Determine the (X, Y) coordinate at the center of the cell enclosing the given text.  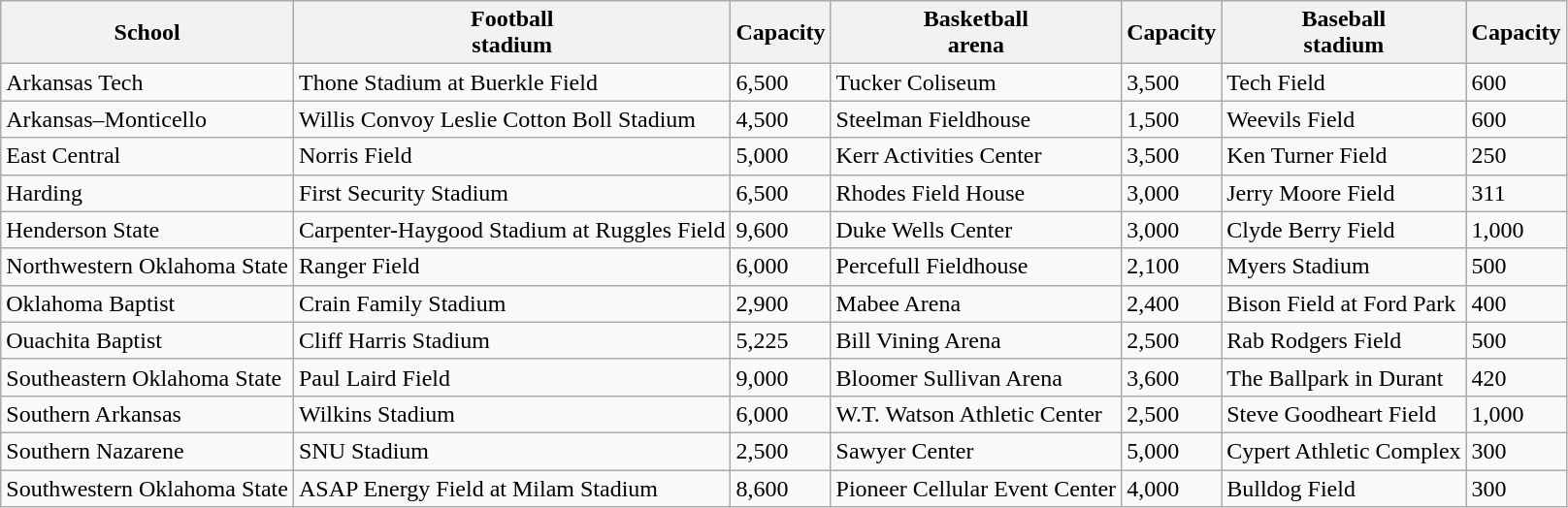
Tucker Coliseum (976, 82)
East Central (147, 156)
Bloomer Sullivan Arena (976, 377)
First Security Stadium (512, 193)
Sawyer Center (976, 451)
Crain Family Stadium (512, 303)
Rab Rodgers Field (1344, 340)
Harding (147, 193)
2,900 (780, 303)
2,100 (1172, 267)
Steelman Fieldhouse (976, 119)
4,500 (780, 119)
Arkansas Tech (147, 82)
Myers Stadium (1344, 267)
Ranger Field (512, 267)
3,600 (1172, 377)
Southwestern Oklahoma State (147, 488)
Norris Field (512, 156)
Clyde Berry Field (1344, 230)
9,000 (780, 377)
Cypert Athletic Complex (1344, 451)
Ouachita Baptist (147, 340)
420 (1516, 377)
311 (1516, 193)
Rhodes Field House (976, 193)
Tech Field (1344, 82)
4,000 (1172, 488)
250 (1516, 156)
Oklahoma Baptist (147, 303)
Henderson State (147, 230)
School (147, 33)
Cliff Harris Stadium (512, 340)
Wilkins Stadium (512, 414)
8,600 (780, 488)
Paul Laird Field (512, 377)
Weevils Field (1344, 119)
The Ballpark in Durant (1344, 377)
Kerr Activities Center (976, 156)
ASAP Energy Field at Milam Stadium (512, 488)
Duke Wells Center (976, 230)
Southern Arkansas (147, 414)
SNU Stadium (512, 451)
Jerry Moore Field (1344, 193)
Thone Stadium at Buerkle Field (512, 82)
Bison Field at Ford Park (1344, 303)
Carpenter-Haygood Stadium at Ruggles Field (512, 230)
Northwestern Oklahoma State (147, 267)
Mabee Arena (976, 303)
5,225 (780, 340)
Steve Goodheart Field (1344, 414)
Footballstadium (512, 33)
400 (1516, 303)
Percefull Fieldhouse (976, 267)
Southern Nazarene (147, 451)
Arkansas–Monticello (147, 119)
Basketballarena (976, 33)
Bill Vining Arena (976, 340)
Willis Convoy Leslie Cotton Boll Stadium (512, 119)
Pioneer Cellular Event Center (976, 488)
9,600 (780, 230)
2,400 (1172, 303)
Southeastern Oklahoma State (147, 377)
Baseballstadium (1344, 33)
1,500 (1172, 119)
Ken Turner Field (1344, 156)
W.T. Watson Athletic Center (976, 414)
Bulldog Field (1344, 488)
